Extract the (x, y) coordinate from the center of the cell holding the provided text.  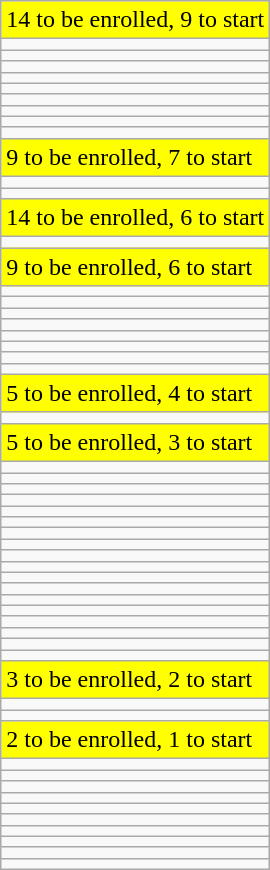
5 to be enrolled, 4 to start (136, 393)
9 to be enrolled, 6 to start (136, 267)
2 to be enrolled, 1 to start (136, 740)
3 to be enrolled, 2 to start (136, 680)
5 to be enrolled, 3 to start (136, 442)
9 to be enrolled, 7 to start (136, 157)
14 to be enrolled, 6 to start (136, 218)
14 to be enrolled, 9 to start (136, 20)
